From the cell containing the given text, extract its center point as (x, y) coordinate. 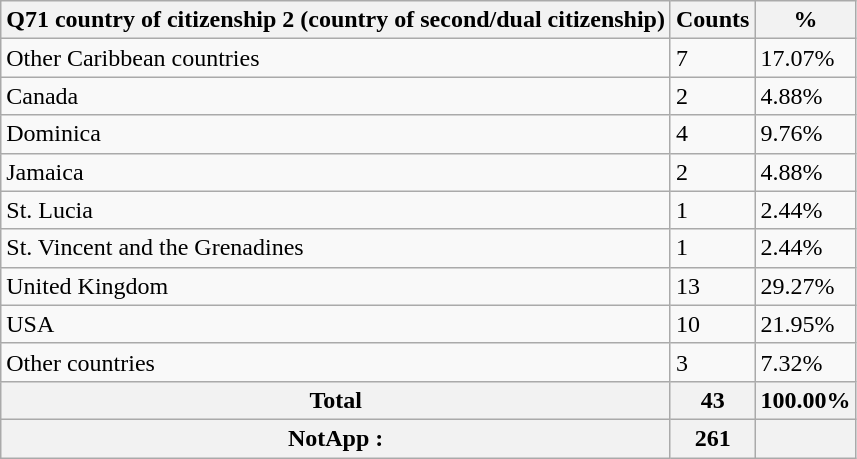
Canada (336, 96)
13 (712, 286)
United Kingdom (336, 286)
10 (712, 324)
Total (336, 400)
USA (336, 324)
43 (712, 400)
NotApp : (336, 438)
% (806, 20)
21.95% (806, 324)
9.76% (806, 134)
Counts (712, 20)
7 (712, 58)
100.00% (806, 400)
Q71 country of citizenship 2 (country of second/dual citizenship) (336, 20)
3 (712, 362)
Jamaica (336, 172)
261 (712, 438)
Other countries (336, 362)
St. Vincent and the Grenadines (336, 248)
17.07% (806, 58)
4 (712, 134)
7.32% (806, 362)
Other Caribbean countries (336, 58)
29.27% (806, 286)
St. Lucia (336, 210)
Dominica (336, 134)
